Identify which cell holds the provided text, then report its (x, y) central coordinate. 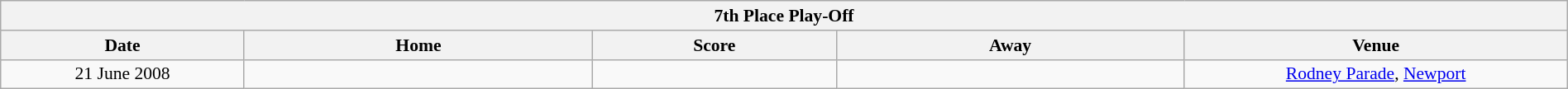
Away (1011, 45)
Date (122, 45)
7th Place Play-Off (784, 16)
Home (418, 45)
Venue (1376, 45)
Rodney Parade, Newport (1376, 74)
21 June 2008 (122, 74)
Score (715, 45)
